From the cell containing the given text, extract its center point as (X, Y) coordinate. 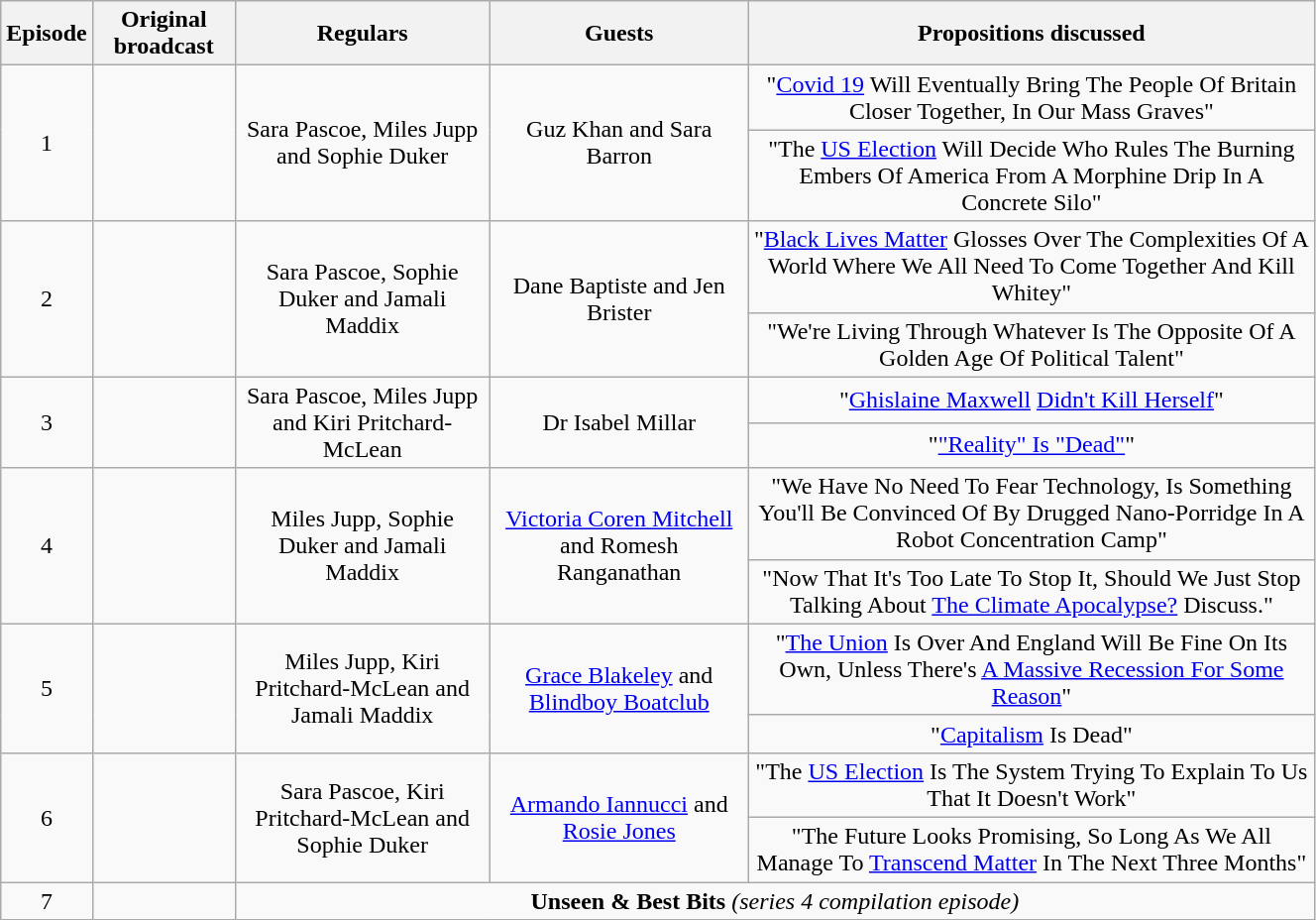
Armando Iannucci and Rosie Jones (618, 817)
7 (47, 901)
Grace Blakeley and Blindboy Boatclub (618, 688)
"The Union Is Over And England Will Be Fine On Its Own, Unless There's A Massive Recession For Some Reason" (1031, 669)
Miles Jupp, Sophie Duker and Jamali Maddix (363, 545)
1 (47, 143)
Regulars (363, 34)
Propositions discussed (1031, 34)
5 (47, 688)
3 (47, 422)
Unseen & Best Bits (series 4 compilation episode) (775, 901)
"We Have No Need To Fear Technology, Is Something You'll Be Convinced Of By Drugged Nano-Porridge In A Robot Concentration Camp" (1031, 514)
""Reality" Is "Dead"" (1031, 445)
"Capitalism Is Dead" (1031, 734)
"Black Lives Matter Glosses Over The Complexities Of A World Where We All Need To Come Together And Kill Whitey" (1031, 267)
4 (47, 545)
Sara Pascoe, Kiri Pritchard-McLean and Sophie Duker (363, 817)
6 (47, 817)
Sara Pascoe, Miles Jupp and Sophie Duker (363, 143)
"The US Election Is The System Trying To Explain To Us That It Doesn't Work" (1031, 785)
Dane Baptiste and Jen Brister (618, 299)
Guz Khan and Sara Barron (618, 143)
Sara Pascoe, Miles Jupp and Kiri Pritchard-McLean (363, 422)
Guests (618, 34)
Victoria Coren Mitchell and Romesh Ranganathan (618, 545)
Miles Jupp, Kiri Pritchard-McLean and Jamali Maddix (363, 688)
"We're Living Through Whatever Is The Opposite Of A Golden Age Of Political Talent" (1031, 345)
"Covid 19 Will Eventually Bring The People Of Britain Closer Together, In Our Mass Graves" (1031, 97)
Sara Pascoe, Sophie Duker and Jamali Maddix (363, 299)
"The US Election Will Decide Who Rules The Burning Embers Of America From A Morphine Drip In A Concrete Silo" (1031, 175)
Original broadcast (164, 34)
"Ghislaine Maxwell Didn't Kill Herself" (1031, 400)
Episode (47, 34)
Dr Isabel Millar (618, 422)
2 (47, 299)
"The Future Looks Promising, So Long As We All Manage To Transcend Matter In The Next Three Months" (1031, 849)
"Now That It's Too Late To Stop It, Should We Just Stop Talking About The Climate Apocalypse? Discuss." (1031, 591)
